From the cell containing the given text, extract its center point as [X, Y] coordinate. 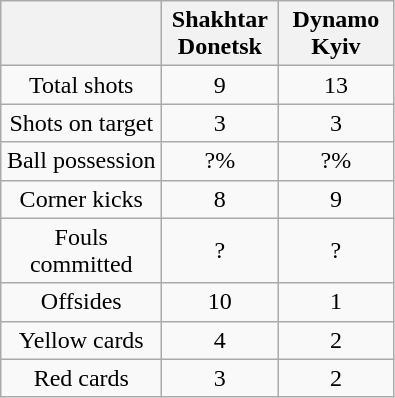
Shots on target [82, 123]
10 [220, 302]
Fouls committed [82, 250]
Corner kicks [82, 199]
13 [336, 85]
Yellow cards [82, 340]
Dynamo Kyiv [336, 34]
8 [220, 199]
4 [220, 340]
Offsides [82, 302]
Ball possession [82, 161]
Shakhtar Donetsk [220, 34]
Red cards [82, 378]
Total shots [82, 85]
1 [336, 302]
